Return (x, y) of the center of cell containing provided text 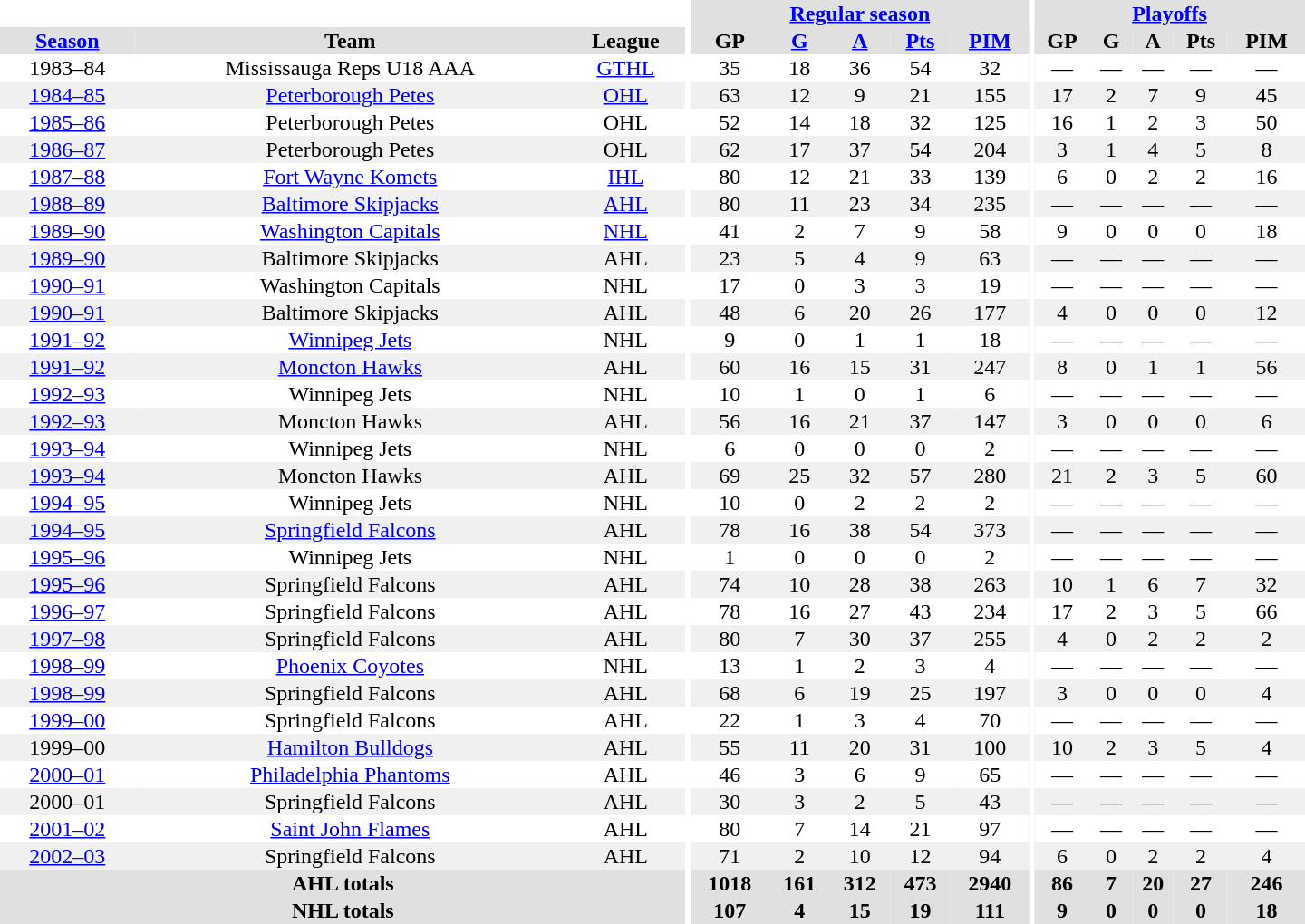
125 (990, 122)
2001–02 (67, 829)
1987–88 (67, 177)
62 (730, 149)
2002–03 (67, 856)
177 (990, 313)
GTHL (625, 68)
1984–85 (67, 95)
139 (990, 177)
Hamilton Bulldogs (350, 747)
68 (730, 693)
234 (990, 611)
111 (990, 910)
2940 (990, 883)
33 (921, 177)
204 (990, 149)
Team (350, 41)
35 (730, 68)
League (625, 41)
36 (861, 68)
13 (730, 666)
155 (990, 95)
147 (990, 421)
34 (921, 204)
1018 (730, 883)
41 (730, 231)
AHL totals (343, 883)
Phoenix Coyotes (350, 666)
246 (1267, 883)
1997–98 (67, 639)
100 (990, 747)
97 (990, 829)
28 (861, 584)
235 (990, 204)
Playoffs (1169, 14)
1988–89 (67, 204)
26 (921, 313)
50 (1267, 122)
Fort Wayne Komets (350, 177)
1996–97 (67, 611)
94 (990, 856)
Regular season (860, 14)
197 (990, 693)
1985–86 (67, 122)
Saint John Flames (350, 829)
71 (730, 856)
45 (1267, 95)
66 (1267, 611)
255 (990, 639)
52 (730, 122)
1986–87 (67, 149)
55 (730, 747)
107 (730, 910)
Season (67, 41)
IHL (625, 177)
280 (990, 476)
57 (921, 476)
263 (990, 584)
58 (990, 231)
74 (730, 584)
247 (990, 367)
Mississauga Reps U18 AAA (350, 68)
86 (1062, 883)
46 (730, 775)
65 (990, 775)
NHL totals (343, 910)
70 (990, 720)
312 (861, 883)
161 (799, 883)
Philadelphia Phantoms (350, 775)
22 (730, 720)
373 (990, 530)
473 (921, 883)
48 (730, 313)
1983–84 (67, 68)
69 (730, 476)
